Locate the cell with the specified text and output its (x, y) center coordinate. 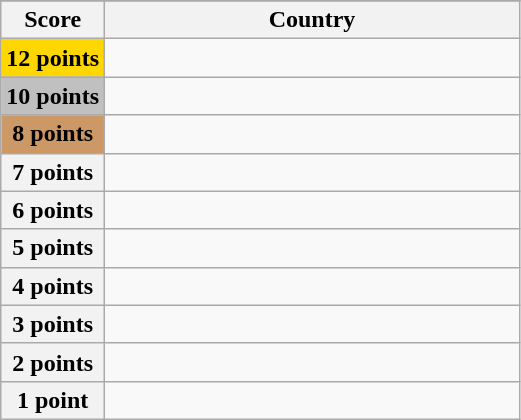
8 points (53, 134)
5 points (53, 248)
3 points (53, 324)
6 points (53, 210)
2 points (53, 362)
Score (53, 20)
1 point (53, 400)
Country (312, 20)
12 points (53, 58)
10 points (53, 96)
7 points (53, 172)
4 points (53, 286)
